Return the [X, Y] coordinate for the center point of the cell that contains the specified text.  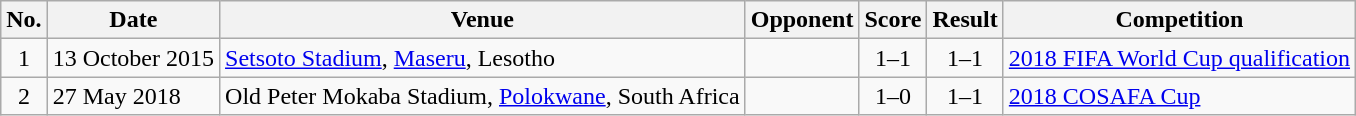
Opponent [802, 20]
1 [24, 58]
Score [893, 20]
2018 FIFA World Cup qualification [1179, 58]
No. [24, 20]
Old Peter Mokaba Stadium, Polokwane, South Africa [483, 96]
Date [133, 20]
2018 COSAFA Cup [1179, 96]
Competition [1179, 20]
27 May 2018 [133, 96]
2 [24, 96]
Setsoto Stadium, Maseru, Lesotho [483, 58]
1–0 [893, 96]
13 October 2015 [133, 58]
Venue [483, 20]
Result [965, 20]
